Detect which cell encompasses the target text, then output its (x, y) center coordinate. 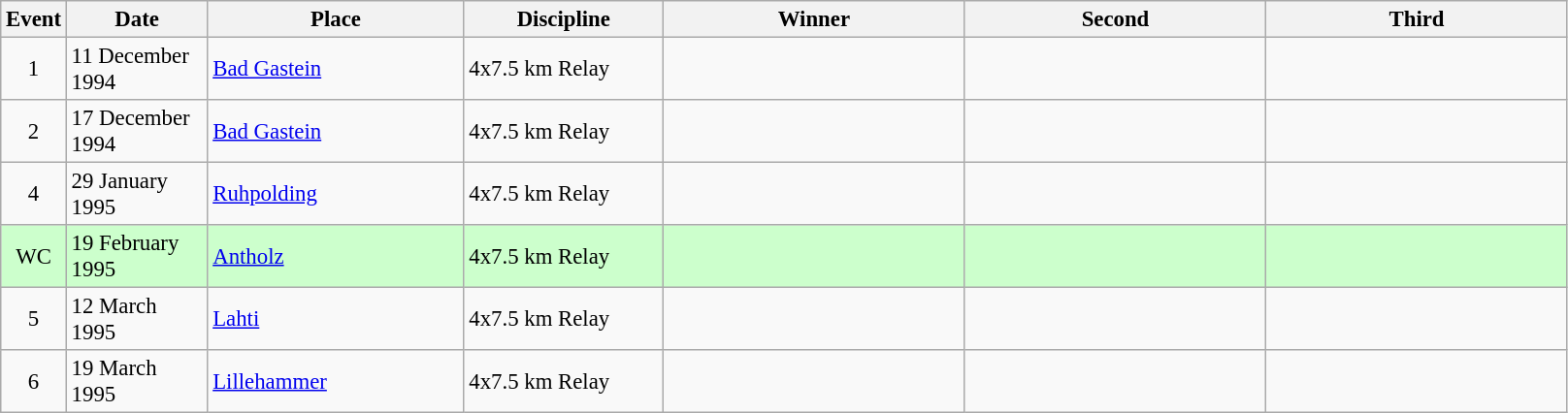
Ruhpolding (336, 194)
Event (34, 19)
Winner (815, 19)
2 (34, 132)
Place (336, 19)
29 January 1995 (137, 194)
19 February 1995 (137, 256)
WC (34, 256)
Second (1116, 19)
Discipline (564, 19)
1 (34, 70)
5 (34, 320)
17 December 1994 (137, 132)
Lahti (336, 320)
12 March 1995 (137, 320)
4 (34, 194)
Third (1417, 19)
11 December 1994 (137, 70)
Antholz (336, 256)
Date (137, 19)
